Pinpoint the cell where the given text exists, returning its [X, Y] midpoint coordinate. 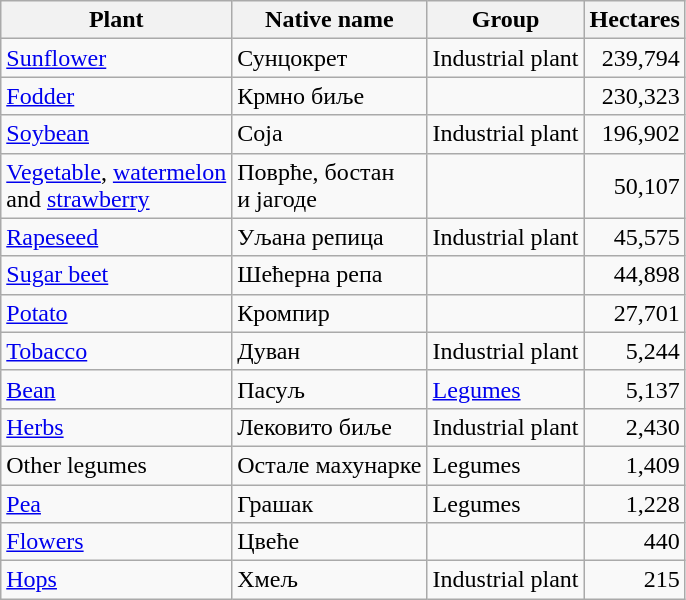
Sugar beet [116, 275]
45,575 [634, 237]
1,409 [634, 465]
Соја [330, 134]
50,107 [634, 186]
Bean [116, 389]
Rapeseed [116, 237]
Остале махунарке [330, 465]
Tobacco [116, 351]
Sunflower [116, 58]
215 [634, 580]
Поврће, бостани јагоде [330, 186]
2,430 [634, 427]
1,228 [634, 503]
Pea [116, 503]
Other legumes [116, 465]
230,323 [634, 96]
Кромпир [330, 313]
27,701 [634, 313]
Цвеће [330, 542]
440 [634, 542]
Potato [116, 313]
Flowers [116, 542]
Group [506, 20]
Native name [330, 20]
Hectares [634, 20]
Plant [116, 20]
Крмно биље [330, 96]
Сунцокрет [330, 58]
Vegetable, watermelonand strawberry [116, 186]
196,902 [634, 134]
Шећерна репа [330, 275]
5,244 [634, 351]
44,898 [634, 275]
Хмељ [330, 580]
Уљана репица [330, 237]
Fodder [116, 96]
Лековито биље [330, 427]
Дуван [330, 351]
239,794 [634, 58]
Hops [116, 580]
Грашак [330, 503]
Herbs [116, 427]
5,137 [634, 389]
Пасуљ [330, 389]
Soybean [116, 134]
